Scan for the cell matching the given text and deliver its (X, Y) coordinate at center. 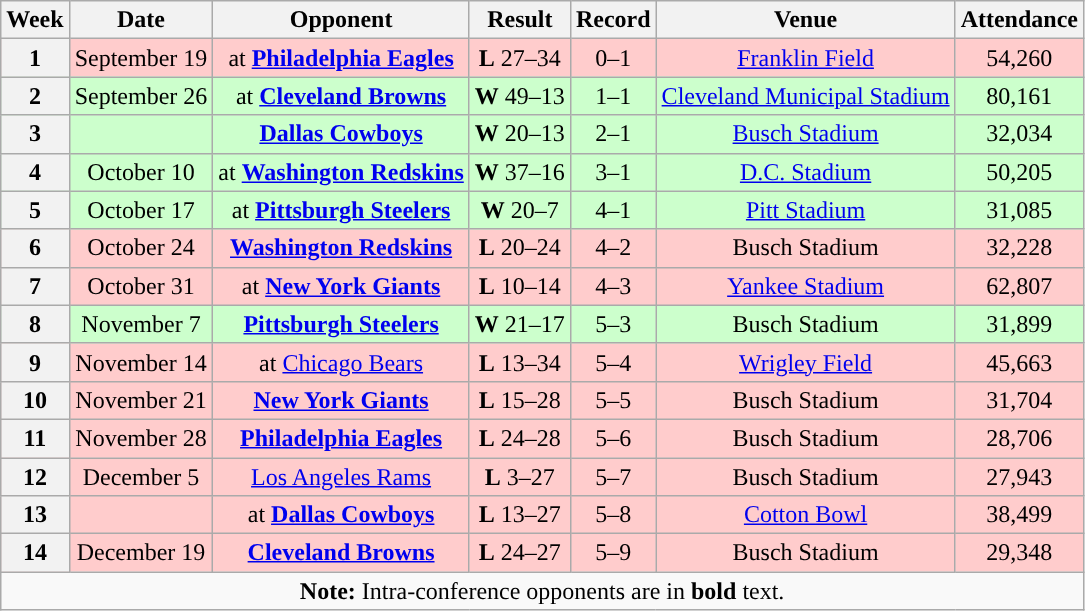
L 20–24 (520, 248)
W 37–16 (520, 172)
31,704 (1019, 400)
Result (520, 20)
L 24–28 (520, 438)
54,260 (1019, 58)
L 27–34 (520, 58)
November 14 (141, 362)
5–8 (613, 515)
14 (35, 553)
31,085 (1019, 210)
Pitt Stadium (806, 210)
October 24 (141, 248)
62,807 (1019, 286)
4–3 (613, 286)
L 10–14 (520, 286)
November 7 (141, 324)
45,663 (1019, 362)
32,228 (1019, 248)
31,899 (1019, 324)
at Cleveland Browns (341, 96)
October 31 (141, 286)
Opponent (341, 20)
28,706 (1019, 438)
38,499 (1019, 515)
80,161 (1019, 96)
Record (613, 20)
1–1 (613, 96)
Washington Redskins (341, 248)
D.C. Stadium (806, 172)
Los Angeles Rams (341, 477)
12 (35, 477)
W 20–7 (520, 210)
4–2 (613, 248)
W 49–13 (520, 96)
L 13–34 (520, 362)
3–1 (613, 172)
4 (35, 172)
32,034 (1019, 134)
Wrigley Field (806, 362)
at Chicago Bears (341, 362)
Week (35, 20)
at Washington Redskins (341, 172)
at Pittsburgh Steelers (341, 210)
New York Giants (341, 400)
5–6 (613, 438)
11 (35, 438)
50,205 (1019, 172)
5–3 (613, 324)
L 24–27 (520, 553)
Yankee Stadium (806, 286)
October 17 (141, 210)
13 (35, 515)
0–1 (613, 58)
3 (35, 134)
8 (35, 324)
December 5 (141, 477)
Cleveland Municipal Stadium (806, 96)
5–7 (613, 477)
4–1 (613, 210)
5–4 (613, 362)
October 10 (141, 172)
at Dallas Cowboys (341, 515)
6 (35, 248)
5 (35, 210)
L 3–27 (520, 477)
1 (35, 58)
Pittsburgh Steelers (341, 324)
Cleveland Browns (341, 553)
Note: Intra-conference opponents are in bold text. (542, 591)
at Philadelphia Eagles (341, 58)
5–5 (613, 400)
Dallas Cowboys (341, 134)
Attendance (1019, 20)
September 19 (141, 58)
September 26 (141, 96)
November 28 (141, 438)
Date (141, 20)
L 13–27 (520, 515)
10 (35, 400)
W 20–13 (520, 134)
L 15–28 (520, 400)
Cotton Bowl (806, 515)
9 (35, 362)
2–1 (613, 134)
November 21 (141, 400)
29,348 (1019, 553)
at New York Giants (341, 286)
December 19 (141, 553)
W 21–17 (520, 324)
Venue (806, 20)
Philadelphia Eagles (341, 438)
7 (35, 286)
5–9 (613, 553)
27,943 (1019, 477)
Franklin Field (806, 58)
2 (35, 96)
